Detect which cell encompasses the target text, then output its [X, Y] center coordinate. 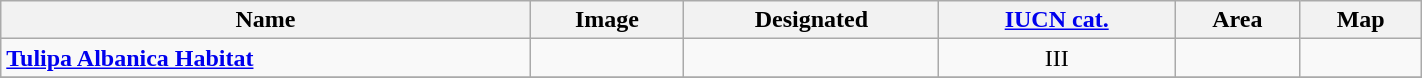
Area [1238, 20]
Image [607, 20]
Tulipa Albanica Habitat [266, 58]
Map [1360, 20]
IUCN cat. [1057, 20]
III [1057, 58]
Name [266, 20]
Designated [812, 20]
